Extract the (x, y) coordinate from the center of the cell holding the provided text.  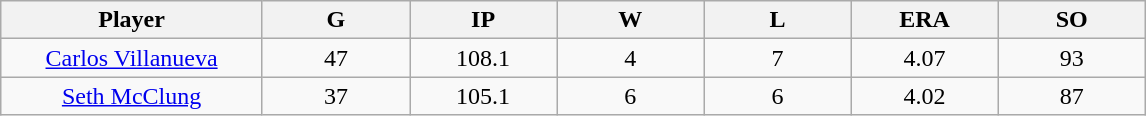
7 (778, 58)
93 (1072, 58)
Player (132, 20)
L (778, 20)
4.02 (924, 96)
108.1 (484, 58)
47 (336, 58)
37 (336, 96)
87 (1072, 96)
4 (630, 58)
Seth McClung (132, 96)
G (336, 20)
Carlos Villanueva (132, 58)
IP (484, 20)
105.1 (484, 96)
ERA (924, 20)
W (630, 20)
4.07 (924, 58)
SO (1072, 20)
